Return (x, y) of the center of cell containing provided text 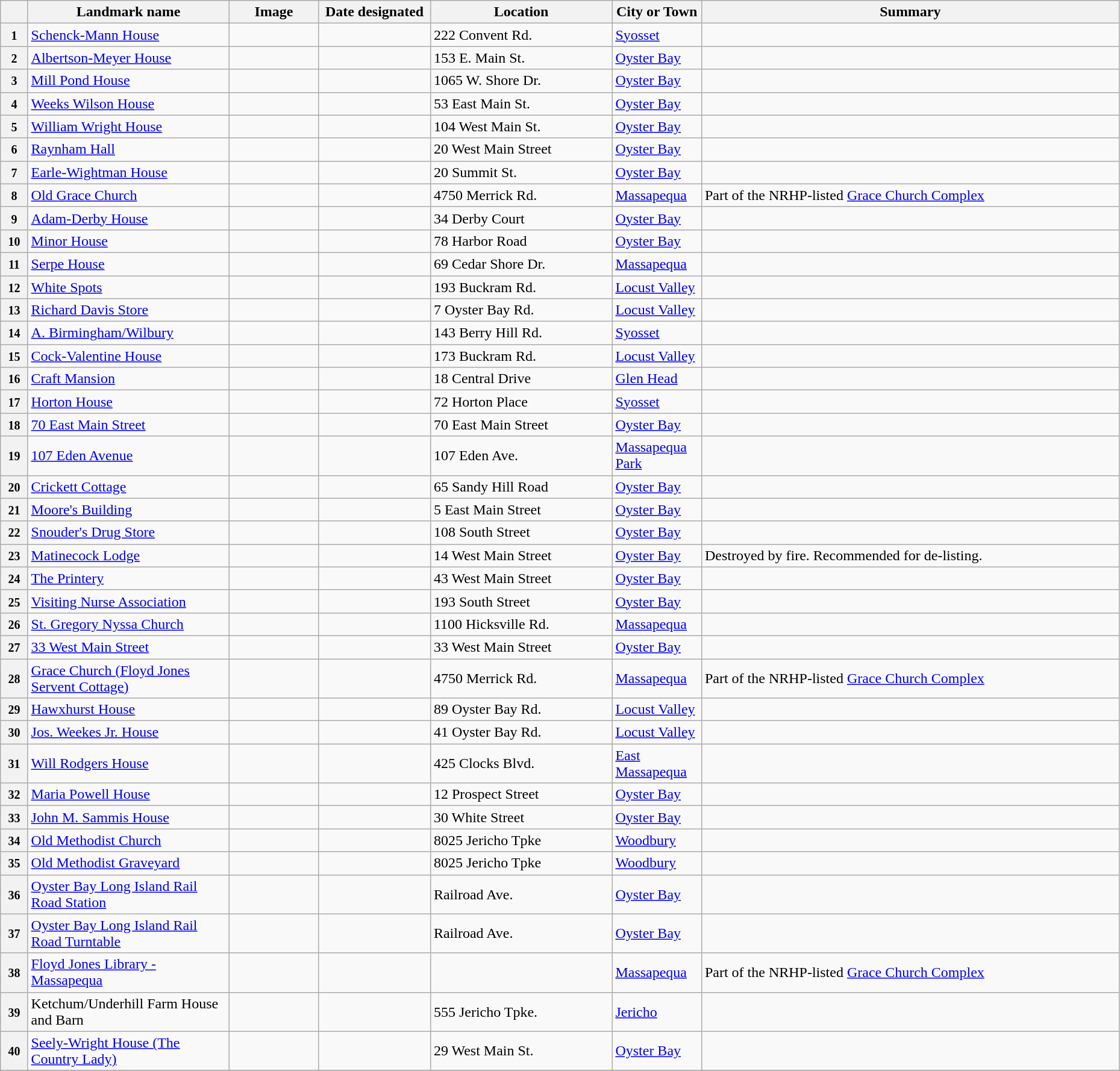
11 (14, 264)
Summary (910, 12)
26 (14, 624)
Old Methodist Graveyard (128, 863)
193 Buckram Rd. (521, 287)
193 South Street (521, 601)
29 (14, 710)
19 (14, 455)
555 Jericho Tpke. (521, 1012)
Visiting Nurse Association (128, 601)
28 (14, 678)
Landmark name (128, 12)
1 (14, 35)
7 (14, 172)
12 Prospect Street (521, 795)
14 (14, 333)
33 (14, 817)
Weeks Wilson House (128, 104)
Moore's Building (128, 510)
43 West Main Street (521, 578)
Crickett Cottage (128, 487)
Jos. Weekes Jr. House (128, 732)
12 (14, 287)
36 (14, 894)
15 (14, 356)
Cock-Valentine House (128, 356)
Matinecock Lodge (128, 555)
89 Oyster Bay Rd. (521, 710)
18 Central Drive (521, 379)
20 Summit St. (521, 172)
25 (14, 601)
222 Convent Rd. (521, 35)
5 East Main Street (521, 510)
31 (14, 764)
14 West Main Street (521, 555)
34 (14, 840)
1065 W. Shore Dr. (521, 81)
Earle-Wightman House (128, 172)
8 (14, 195)
107 Eden Ave. (521, 455)
William Wright House (128, 126)
Massapequa Park (657, 455)
107 Eden Avenue (128, 455)
29 West Main St. (521, 1051)
City or Town (657, 12)
39 (14, 1012)
Ketchum/Underhill Farm House and Barn (128, 1012)
20 (14, 487)
104 West Main St. (521, 126)
21 (14, 510)
69 Cedar Shore Dr. (521, 264)
Location (521, 12)
Old Methodist Church (128, 840)
Seely-Wright House (The Country Lady) (128, 1051)
7 Oyster Bay Rd. (521, 310)
27 (14, 647)
Glen Head (657, 379)
34 Derby Court (521, 218)
153 E. Main St. (521, 58)
143 Berry Hill Rd. (521, 333)
78 Harbor Road (521, 241)
13 (14, 310)
Mill Pond House (128, 81)
Will Rodgers House (128, 764)
Old Grace Church (128, 195)
173 Buckram Rd. (521, 356)
6 (14, 149)
The Printery (128, 578)
1100 Hicksville Rd. (521, 624)
Richard Davis Store (128, 310)
30 White Street (521, 817)
24 (14, 578)
41 Oyster Bay Rd. (521, 732)
4 (14, 104)
Raynham Hall (128, 149)
Image (274, 12)
John M. Sammis House (128, 817)
Maria Powell House (128, 795)
Snouder's Drug Store (128, 532)
Grace Church (Floyd Jones Servent Cottage) (128, 678)
Floyd Jones Library - Massapequa (128, 972)
22 (14, 532)
30 (14, 732)
Serpe House (128, 264)
72 Horton Place (521, 402)
9 (14, 218)
St. Gregory Nyssa Church (128, 624)
Jericho (657, 1012)
Oyster Bay Long Island Rail Road Station (128, 894)
Craft Mansion (128, 379)
18 (14, 425)
20 West Main Street (521, 149)
425 Clocks Blvd. (521, 764)
32 (14, 795)
2 (14, 58)
Schenck-Mann House (128, 35)
38 (14, 972)
Destroyed by fire. Recommended for de-listing. (910, 555)
3 (14, 81)
37 (14, 934)
17 (14, 402)
Adam-Derby House (128, 218)
Horton House (128, 402)
16 (14, 379)
65 Sandy Hill Road (521, 487)
A. Birmingham/Wilbury (128, 333)
35 (14, 863)
23 (14, 555)
5 (14, 126)
Oyster Bay Long Island Rail Road Turntable (128, 934)
53 East Main St. (521, 104)
Date designated (375, 12)
10 (14, 241)
East Massapequa (657, 764)
Minor House (128, 241)
40 (14, 1051)
Albertson-Meyer House (128, 58)
White Spots (128, 287)
108 South Street (521, 532)
Hawxhurst House (128, 710)
